Extract the (x, y) coordinate from the center of the cell holding the provided text.  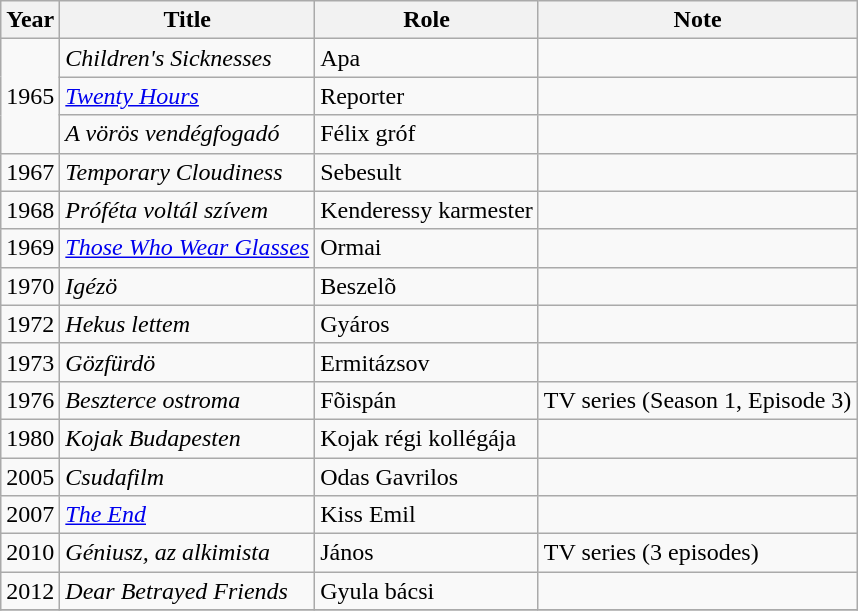
Géniusz, az alkimista (188, 553)
Beszterce ostroma (188, 400)
Gyáros (427, 324)
Fõispán (427, 400)
Próféta voltál szívem (188, 210)
Kenderessy karmester (427, 210)
Félix gróf (427, 134)
1969 (30, 248)
1976 (30, 400)
TV series (3 episodes) (698, 553)
Role (427, 20)
1970 (30, 286)
Apa (427, 58)
Ermitázsov (427, 362)
1967 (30, 172)
Kojak Budapesten (188, 438)
Igézö (188, 286)
1973 (30, 362)
Beszelõ (427, 286)
Sebesult (427, 172)
Csudafilm (188, 477)
Kiss Emil (427, 515)
1972 (30, 324)
Temporary Cloudiness (188, 172)
Gözfürdö (188, 362)
Reporter (427, 96)
2005 (30, 477)
Odas Gavrilos (427, 477)
TV series (Season 1, Episode 3) (698, 400)
A vörös vendégfogadó (188, 134)
Kojak régi kollégája (427, 438)
2007 (30, 515)
1968 (30, 210)
Hekus lettem (188, 324)
Note (698, 20)
Ormai (427, 248)
Title (188, 20)
Children's Sicknesses (188, 58)
Year (30, 20)
Dear Betrayed Friends (188, 591)
2010 (30, 553)
2012 (30, 591)
Twenty Hours (188, 96)
Those Who Wear Glasses (188, 248)
1965 (30, 96)
The End (188, 515)
János (427, 553)
1980 (30, 438)
Gyula bácsi (427, 591)
